From the cell containing the given text, extract its center point as [X, Y] coordinate. 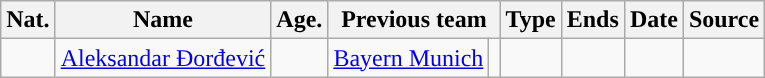
Date [654, 20]
Source [724, 20]
Age. [300, 20]
Nat. [28, 20]
Previous team [414, 20]
Aleksandar Đorđević [163, 58]
Ends [592, 20]
Name [163, 20]
Type [530, 20]
Bayern Munich [408, 58]
